Determine the [X, Y] coordinate at the center of the cell enclosing the given text.  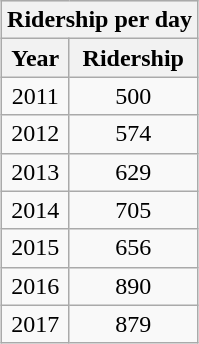
629 [134, 172]
2016 [36, 286]
656 [134, 248]
2014 [36, 210]
890 [134, 286]
705 [134, 210]
Ridership per day [100, 20]
879 [134, 324]
Ridership [134, 58]
2015 [36, 248]
Year [36, 58]
2013 [36, 172]
500 [134, 96]
2011 [36, 96]
574 [134, 134]
2017 [36, 324]
2012 [36, 134]
